Search for the cell housing the specified text and yield its [X, Y] center coordinate. 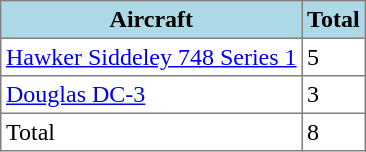
5 [334, 57]
8 [334, 132]
Hawker Siddeley 748 Series 1 [152, 57]
Aircraft [152, 20]
Douglas DC-3 [152, 95]
3 [334, 95]
